Output the [X, Y] coordinate of the center of the cell containing the given text.  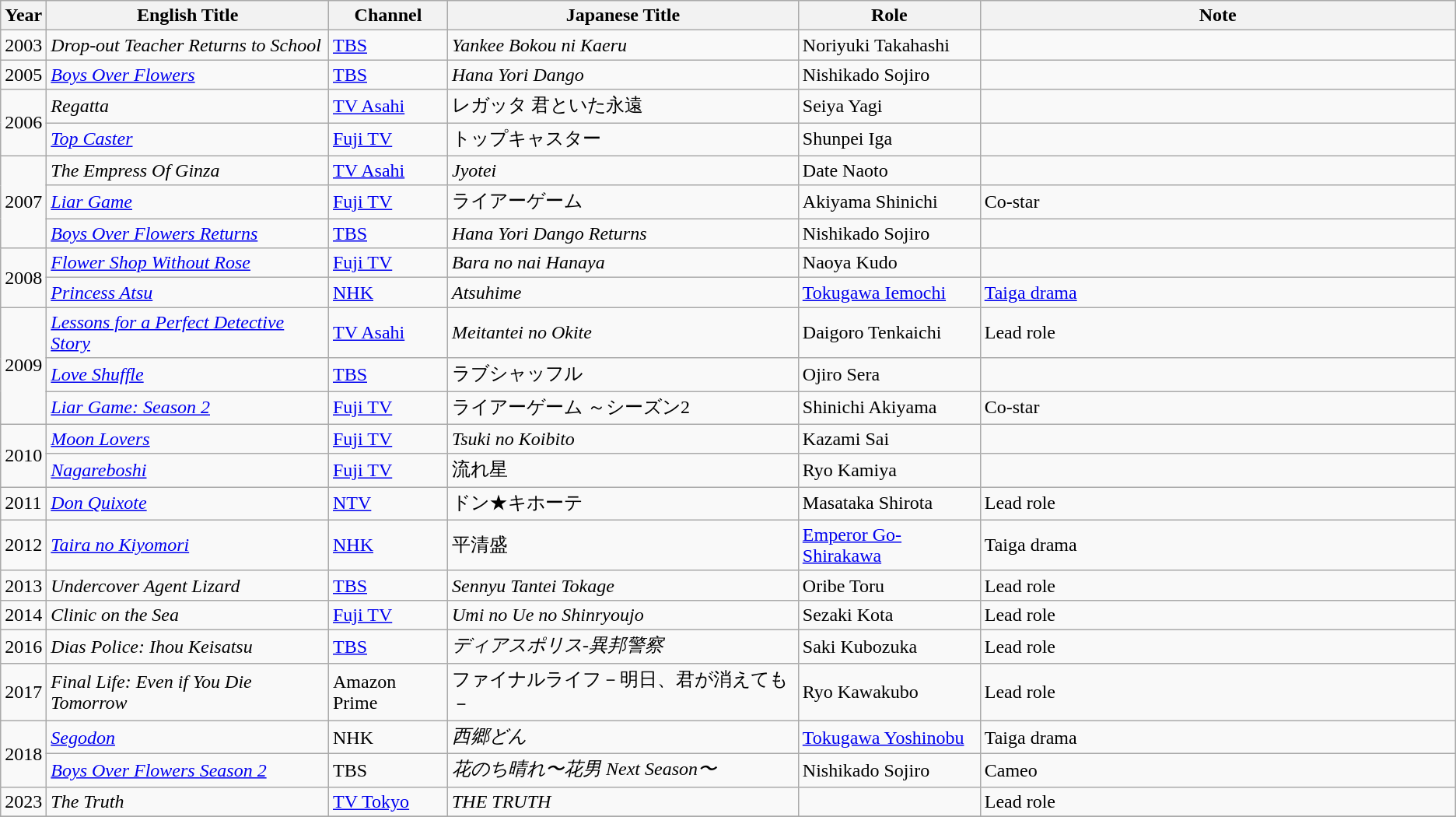
2005 [23, 75]
Taira no Kiyomori [188, 545]
Akiyama Shinichi [889, 202]
THE TRUTH [622, 801]
流れ星 [622, 470]
Clinic on the Sea [188, 615]
2023 [23, 801]
Daigoro Tenkaichi [889, 333]
Drop-out Teacher Returns to School [188, 45]
Final Life: Even if You Die Tomorrow [188, 692]
Yankee Bokou ni Kaeru [622, 45]
Moon Lovers [188, 439]
Princess Atsu [188, 293]
トップキャスター [622, 140]
Liar Game: Season 2 [188, 408]
ファイナルライフ－明日、君が消えても－ [622, 692]
Tokugawa Iemochi [889, 293]
Boys Over Flowers Returns [188, 233]
Love Shuffle [188, 375]
2012 [23, 545]
Japanese Title [622, 16]
The Truth [188, 801]
Date Naoto [889, 170]
Note [1218, 16]
2009 [23, 366]
ドン★キホーテ [622, 504]
レガッタ 君といた永遠 [622, 106]
Year [23, 16]
Cameo [1218, 770]
Meitantei no Okite [622, 333]
Liar Game [188, 202]
Lessons for a Perfect Detective Story [188, 333]
Segodon [188, 738]
Jyotei [622, 170]
平清盛 [622, 545]
2007 [23, 202]
Saki Kubozuka [889, 646]
Boys Over Flowers Season 2 [188, 770]
Dias Police: Ihou Keisatsu [188, 646]
Oribe Toru [889, 585]
Hana Yori Dango Returns [622, 233]
Atsuhime [622, 293]
ライアーゲーム [622, 202]
The Empress Of Ginza [188, 170]
2013 [23, 585]
Shunpei Iga [889, 140]
Ryo Kamiya [889, 470]
Sennyu Tantei Tokage [622, 585]
Bara no nai Hanaya [622, 263]
2011 [23, 504]
English Title [188, 16]
Ojiro Sera [889, 375]
2018 [23, 753]
TV Tokyo [387, 801]
Shinichi Akiyama [889, 408]
Boys Over Flowers [188, 75]
2008 [23, 278]
Tokugawa Yoshinobu [889, 738]
ラブシャッフル [622, 375]
Channel [387, 16]
Kazami Sai [889, 439]
Sezaki Kota [889, 615]
Regatta [188, 106]
Tsuki no Koibito [622, 439]
NTV [387, 504]
2006 [23, 123]
Don Quixote [188, 504]
Undercover Agent Lizard [188, 585]
Flower Shop Without Rose [188, 263]
2017 [23, 692]
Top Caster [188, 140]
Naoya Kudo [889, 263]
2010 [23, 456]
Amazon Prime [387, 692]
Hana Yori Dango [622, 75]
西郷どん [622, 738]
Noriyuki Takahashi [889, 45]
Role [889, 16]
Emperor Go-Shirakawa [889, 545]
Seiya Yagi [889, 106]
花のち晴れ〜花男 Next Season〜 [622, 770]
Masataka Shirota [889, 504]
2014 [23, 615]
2003 [23, 45]
ライアーゲーム ～シーズン2 [622, 408]
2016 [23, 646]
Ryo Kawakubo [889, 692]
Umi no Ue no Shinryoujo [622, 615]
ディアスポリス-異邦警察 [622, 646]
Nagareboshi [188, 470]
